Output the [x, y] coordinate of the center of the cell containing the given text.  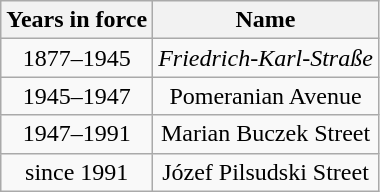
since 1991 [77, 172]
Józef Pilsudski Street [266, 172]
1945–1947 [77, 96]
1947–1991 [77, 134]
1877–1945 [77, 58]
Friedrich-Karl-Straße [266, 58]
Name [266, 20]
Marian Buczek Street [266, 134]
Pomeranian Avenue [266, 96]
Years in force [77, 20]
